Detect which cell encompasses the target text, then output its [x, y] center coordinate. 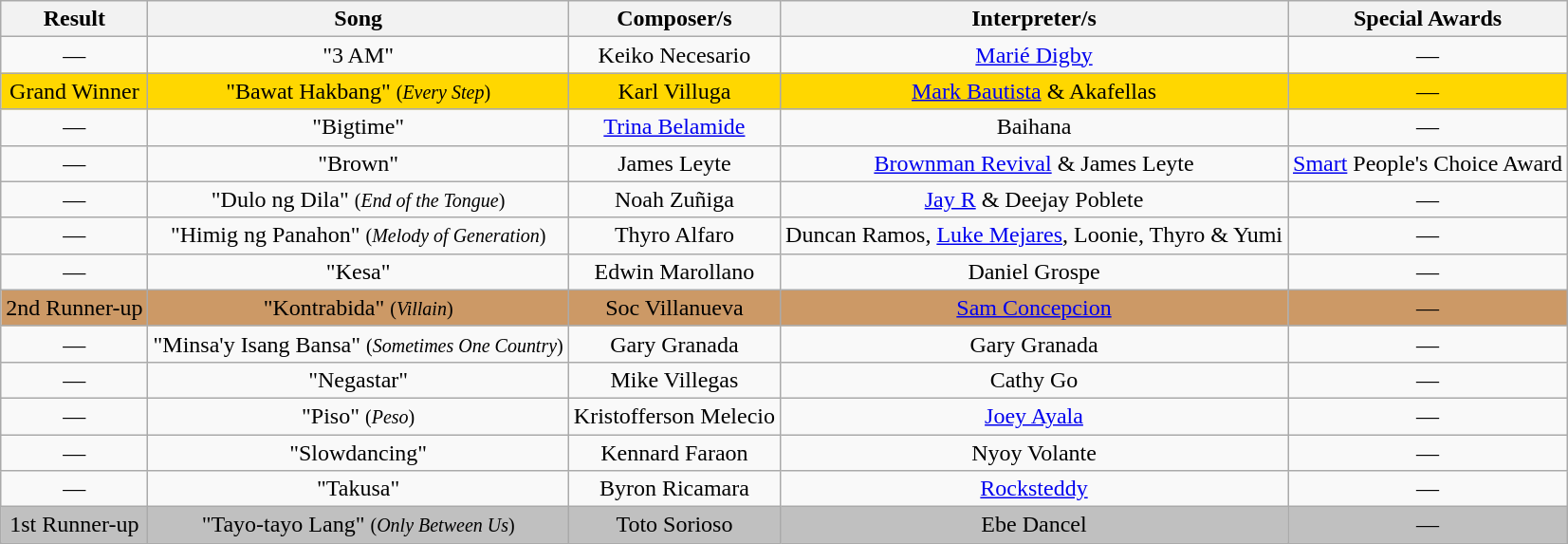
Joey Ayala [1034, 416]
"Takusa" [359, 489]
Mark Bautista & Akafellas [1034, 91]
"Negastar" [359, 380]
Toto Sorioso [673, 525]
"Kesa" [359, 272]
Ebe Dancel [1034, 525]
Brownman Revival & James Leyte [1034, 163]
Result [74, 19]
"3 AM" [359, 55]
"Bawat Hakbang" (Every Step) [359, 91]
Noah Zuñiga [673, 199]
"Kontrabida" (Villain) [359, 308]
Cathy Go [1034, 380]
Smart People's Choice Award [1429, 163]
Mike Villegas [673, 380]
1st Runner-up [74, 525]
Sam Concepcion [1034, 308]
"Bigtime" [359, 127]
"Piso" (Peso) [359, 416]
Edwin Marollano [673, 272]
Nyoy Volante [1034, 453]
2nd Runner-up [74, 308]
Song [359, 19]
"Brown" [359, 163]
Karl Villuga [673, 91]
"Dulo ng Dila" (End of the Tongue) [359, 199]
"Slowdancing" [359, 453]
Grand Winner [74, 91]
Thyro Alfaro [673, 235]
Composer/s [673, 19]
"Minsa'y Isang Bansa" (Sometimes One Country) [359, 344]
Rocksteddy [1034, 489]
Marié Digby [1034, 55]
Soc Villanueva [673, 308]
Interpreter/s [1034, 19]
Kennard Faraon [673, 453]
"Himig ng Panahon" (Melody of Generation) [359, 235]
"Tayo-tayo Lang" (Only Between Us) [359, 525]
Byron Ricamara [673, 489]
Kristofferson Melecio [673, 416]
Duncan Ramos, Luke Mejares, Loonie, Thyro & Yumi [1034, 235]
Special Awards [1429, 19]
Trina Belamide [673, 127]
Daniel Grospe [1034, 272]
James Leyte [673, 163]
Baihana [1034, 127]
Keiko Necesario [673, 55]
Jay R & Deejay Poblete [1034, 199]
